Provide the (X, Y) coordinate of the cell's center where the given text is located.  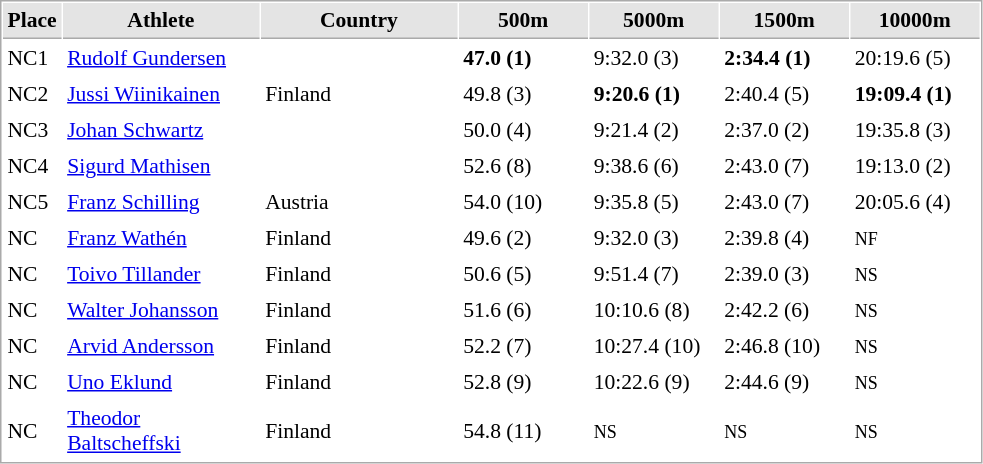
Walter Johansson (161, 309)
19:09.4 (1) (914, 93)
52.2 (7) (524, 345)
50.6 (5) (524, 273)
1500m (784, 21)
2:34.4 (1) (784, 57)
52.8 (9) (524, 381)
19:35.8 (3) (914, 129)
10:10.6 (8) (654, 309)
49.6 (2) (524, 237)
9:20.6 (1) (654, 93)
10000m (914, 21)
Austria (359, 201)
Arvid Andersson (161, 345)
54.0 (10) (524, 201)
5000m (654, 21)
Franz Wathén (161, 237)
Franz Schilling (161, 201)
2:42.2 (6) (784, 309)
9:21.4 (2) (654, 129)
49.8 (3) (524, 93)
NC2 (32, 93)
50.0 (4) (524, 129)
Country (359, 21)
2:39.8 (4) (784, 237)
Rudolf Gundersen (161, 57)
NC5 (32, 201)
2:39.0 (3) (784, 273)
Athlete (161, 21)
54.8 (11) (524, 430)
52.6 (8) (524, 165)
10:22.6 (9) (654, 381)
9:38.6 (6) (654, 165)
10:27.4 (10) (654, 345)
47.0 (1) (524, 57)
Theodor Baltscheffski (161, 430)
NC3 (32, 129)
Jussi Wiinikainen (161, 93)
Uno Eklund (161, 381)
19:13.0 (2) (914, 165)
9:35.8 (5) (654, 201)
Place (32, 21)
2:46.8 (10) (784, 345)
20:19.6 (5) (914, 57)
Sigurd Mathisen (161, 165)
Toivo Tillander (161, 273)
2:44.6 (9) (784, 381)
51.6 (6) (524, 309)
500m (524, 21)
Johan Schwartz (161, 129)
20:05.6 (4) (914, 201)
2:37.0 (2) (784, 129)
NC4 (32, 165)
9:51.4 (7) (654, 273)
NC1 (32, 57)
2:40.4 (5) (784, 93)
NF (914, 237)
